Search for the cell housing the specified text and yield its (x, y) center coordinate. 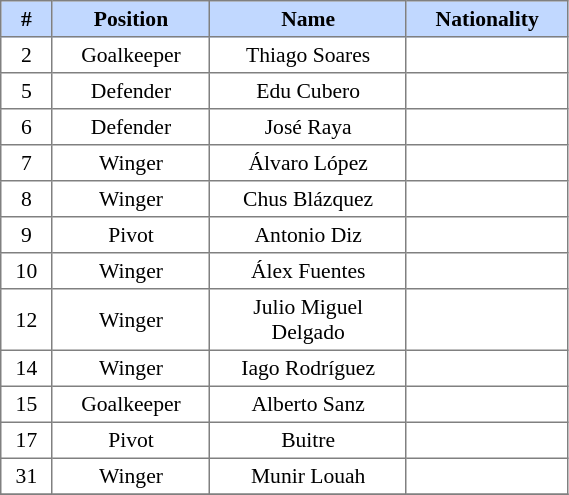
15 (26, 404)
14 (26, 368)
5 (26, 91)
Position (131, 19)
17 (26, 440)
# (26, 19)
Buitre (308, 440)
Munir Louah (308, 476)
8 (26, 199)
Name (308, 19)
Chus Blázquez (308, 199)
10 (26, 271)
José Raya (308, 127)
Antonio Diz (308, 235)
9 (26, 235)
Iago Rodríguez (308, 368)
Alberto Sanz (308, 404)
6 (26, 127)
Thiago Soares (308, 55)
Álex Fuentes (308, 271)
Julio Miguel Delgado (308, 320)
Edu Cubero (308, 91)
31 (26, 476)
12 (26, 320)
Álvaro López (308, 163)
2 (26, 55)
Nationality (487, 19)
7 (26, 163)
